Return (x, y) of the center of cell containing provided text 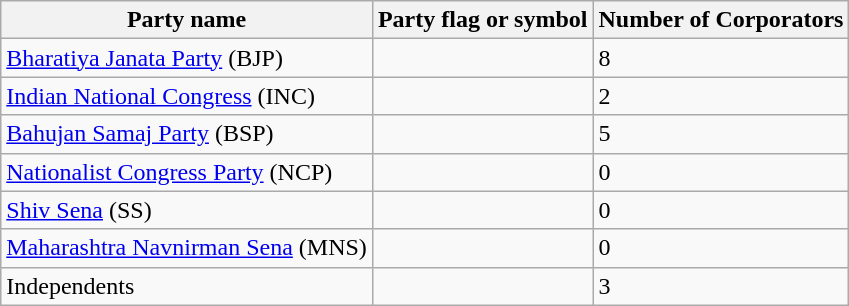
Party flag or symbol (482, 20)
Bharatiya Janata Party (BJP) (187, 58)
Bahujan Samaj Party (BSP) (187, 134)
Independents (187, 286)
2 (721, 96)
8 (721, 58)
Maharashtra Navnirman Sena (MNS) (187, 248)
Indian National Congress (INC) (187, 96)
3 (721, 286)
5 (721, 134)
Number of Corporators (721, 20)
Nationalist Congress Party (NCP) (187, 172)
Party name (187, 20)
Shiv Sena (SS) (187, 210)
